Pinpoint the cell where the given text exists, returning its (X, Y) midpoint coordinate. 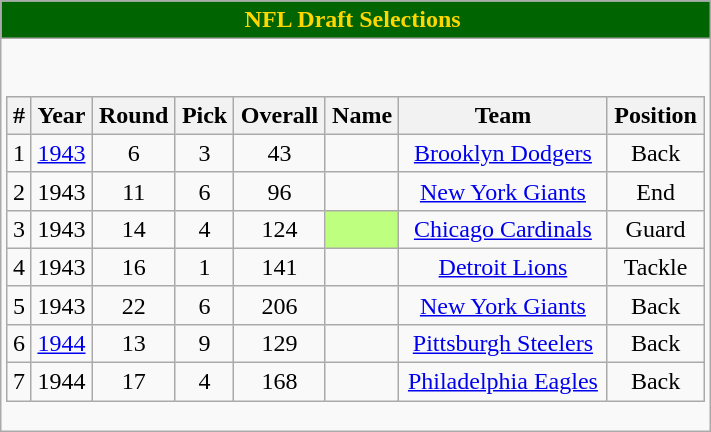
Round (134, 115)
Pittsburgh Steelers (503, 343)
16 (134, 267)
NFL Draft Selections (356, 20)
Overall (280, 115)
168 (280, 382)
Guard (656, 229)
Position (656, 115)
# (19, 115)
Tackle (656, 267)
2 (19, 191)
96 (280, 191)
Team (503, 115)
206 (280, 305)
Year (62, 115)
13 (134, 343)
14 (134, 229)
Brooklyn Dodgers (503, 153)
Philadelphia Eagles (503, 382)
124 (280, 229)
Name (362, 115)
17 (134, 382)
22 (134, 305)
141 (280, 267)
129 (280, 343)
9 (204, 343)
43 (280, 153)
Chicago Cardinals (503, 229)
Pick (204, 115)
Detroit Lions (503, 267)
11 (134, 191)
7 (19, 382)
5 (19, 305)
End (656, 191)
